Extract the (x, y) coordinate from the center of the cell holding the provided text.  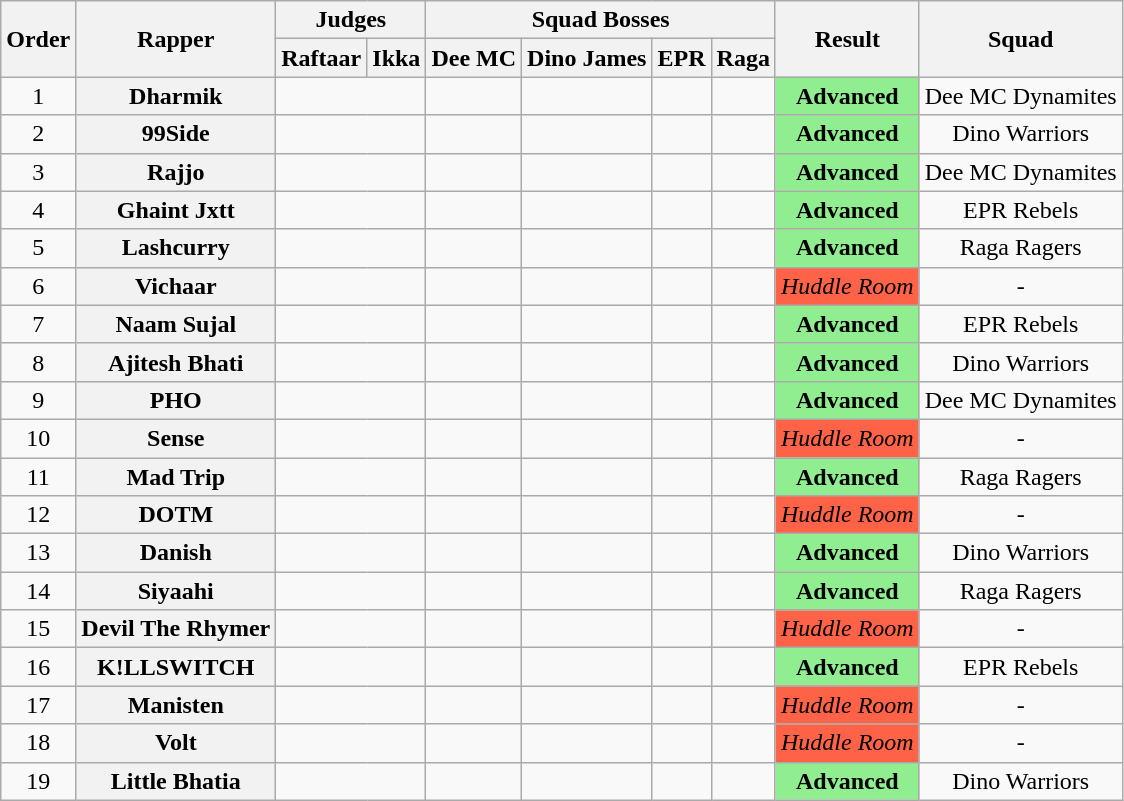
99Side (176, 134)
Siyaahi (176, 591)
Raga (743, 58)
Manisten (176, 705)
5 (38, 248)
17 (38, 705)
Devil The Rhymer (176, 629)
13 (38, 553)
Ajitesh Bhati (176, 362)
Squad Bosses (601, 20)
4 (38, 210)
Sense (176, 438)
Dharmik (176, 96)
19 (38, 781)
1 (38, 96)
DOTM (176, 515)
2 (38, 134)
Volt (176, 743)
Lashcurry (176, 248)
K!LLSWITCH (176, 667)
Danish (176, 553)
14 (38, 591)
Rajjo (176, 172)
8 (38, 362)
18 (38, 743)
11 (38, 477)
Dino James (587, 58)
6 (38, 286)
Raftaar (322, 58)
Vichaar (176, 286)
16 (38, 667)
Naam Sujal (176, 324)
Ghaint Jxtt (176, 210)
Judges (351, 20)
Squad (1020, 39)
Mad Trip (176, 477)
10 (38, 438)
EPR (682, 58)
3 (38, 172)
Dee MC (474, 58)
PHO (176, 400)
15 (38, 629)
Ikka (396, 58)
Little Bhatia (176, 781)
12 (38, 515)
Order (38, 39)
Result (847, 39)
9 (38, 400)
Rapper (176, 39)
7 (38, 324)
